Determine the (x, y) coordinate at the center of the cell enclosing the given text.  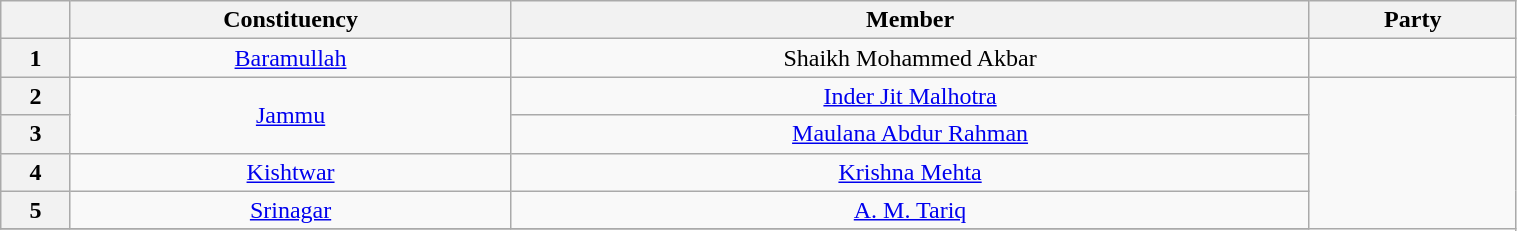
Party (1412, 20)
5 (36, 210)
Inder Jit Malhotra (910, 96)
Krishna Mehta (910, 172)
4 (36, 172)
Shaikh Mohammed Akbar (910, 58)
1 (36, 58)
A. M. Tariq (910, 210)
Srinagar (290, 210)
2 (36, 96)
Maulana Abdur Rahman (910, 134)
Constituency (290, 20)
Kishtwar (290, 172)
Member (910, 20)
Baramullah (290, 58)
3 (36, 134)
Jammu (290, 115)
